Capture the cell that displays the provided text and extract its (X, Y) central coordinate. 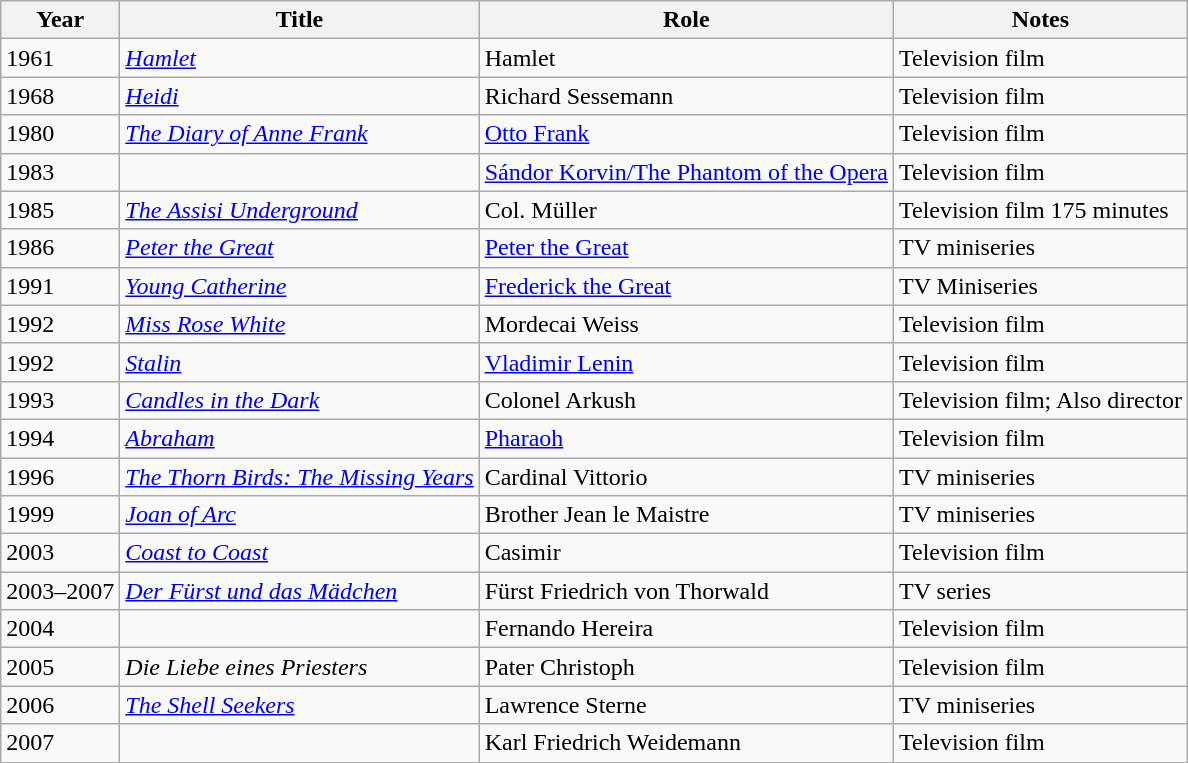
Heidi (300, 96)
1985 (60, 210)
TV series (1040, 591)
Frederick the Great (686, 286)
1994 (60, 438)
Stalin (300, 362)
TV Miniseries (1040, 286)
1991 (60, 286)
2005 (60, 667)
Young Catherine (300, 286)
2007 (60, 743)
Pharaoh (686, 438)
Cardinal Vittorio (686, 477)
1986 (60, 248)
2003–2007 (60, 591)
Role (686, 20)
Abraham (300, 438)
Mordecai Weiss (686, 324)
2006 (60, 705)
Otto Frank (686, 134)
Brother Jean le Maistre (686, 515)
1980 (60, 134)
Miss Rose White (300, 324)
Fürst Friedrich von Thorwald (686, 591)
Television film 175 minutes (1040, 210)
Pater Christoph (686, 667)
Notes (1040, 20)
The Diary of Anne Frank (300, 134)
Col. Müller (686, 210)
Coast to Coast (300, 553)
Die Liebe eines Priesters (300, 667)
Joan of Arc (300, 515)
2004 (60, 629)
1968 (60, 96)
1996 (60, 477)
Television film; Also director (1040, 400)
The Assisi Underground (300, 210)
Year (60, 20)
Der Fürst und das Mädchen (300, 591)
Fernando Hereira (686, 629)
The Shell Seekers (300, 705)
Vladimir Lenin (686, 362)
Candles in the Dark (300, 400)
Richard Sessemann (686, 96)
Lawrence Sterne (686, 705)
Sándor Korvin/The Phantom of the Opera (686, 172)
Title (300, 20)
Casimir (686, 553)
1993 (60, 400)
1961 (60, 58)
Colonel Arkush (686, 400)
Karl Friedrich Weidemann (686, 743)
1983 (60, 172)
The Thorn Birds: The Missing Years (300, 477)
1999 (60, 515)
2003 (60, 553)
